Search for the cell housing the specified text and yield its (X, Y) center coordinate. 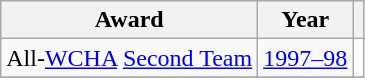
1997–98 (306, 58)
All-WCHA Second Team (130, 58)
Year (306, 20)
Award (130, 20)
